Locate the cell with the specified text and output its [X, Y] center coordinate. 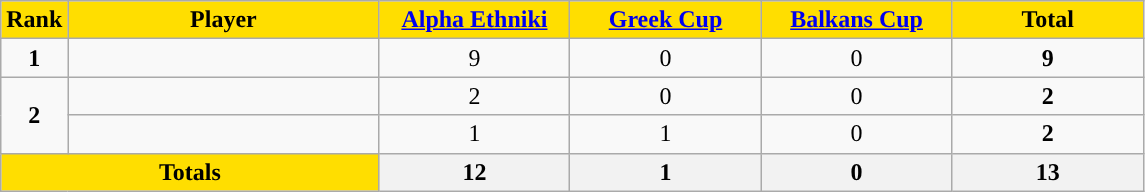
Greek Cup [666, 20]
13 [1048, 172]
Rank [34, 20]
Balkans Cup [856, 20]
Player [224, 20]
12 [474, 172]
Alpha Ethniki [474, 20]
Totals [190, 172]
Total [1048, 20]
